Detect which cell encompasses the target text, then output its (x, y) center coordinate. 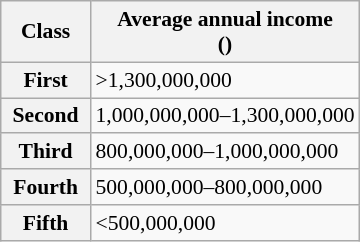
First (46, 80)
<500,000,000 (224, 223)
>1,300,000,000 (224, 80)
Fourth (46, 187)
800,000,000–1,000,000,000 (224, 152)
Average annual income() (224, 32)
Class (46, 32)
500,000,000–800,000,000 (224, 187)
Third (46, 152)
1,000,000,000–1,300,000,000 (224, 116)
Fifth (46, 223)
Second (46, 116)
